Return (X, Y) of the center of cell containing provided text 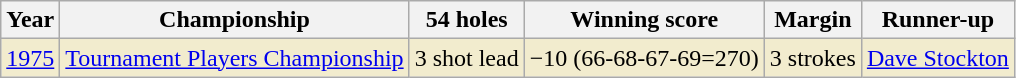
Championship (234, 20)
Winning score (644, 20)
Runner-up (938, 20)
54 holes (466, 20)
Margin (812, 20)
3 strokes (812, 58)
Dave Stockton (938, 58)
−10 (66-68-67-69=270) (644, 58)
Year (30, 20)
3 shot lead (466, 58)
Tournament Players Championship (234, 58)
1975 (30, 58)
